Capture the cell that displays the provided text and extract its (X, Y) central coordinate. 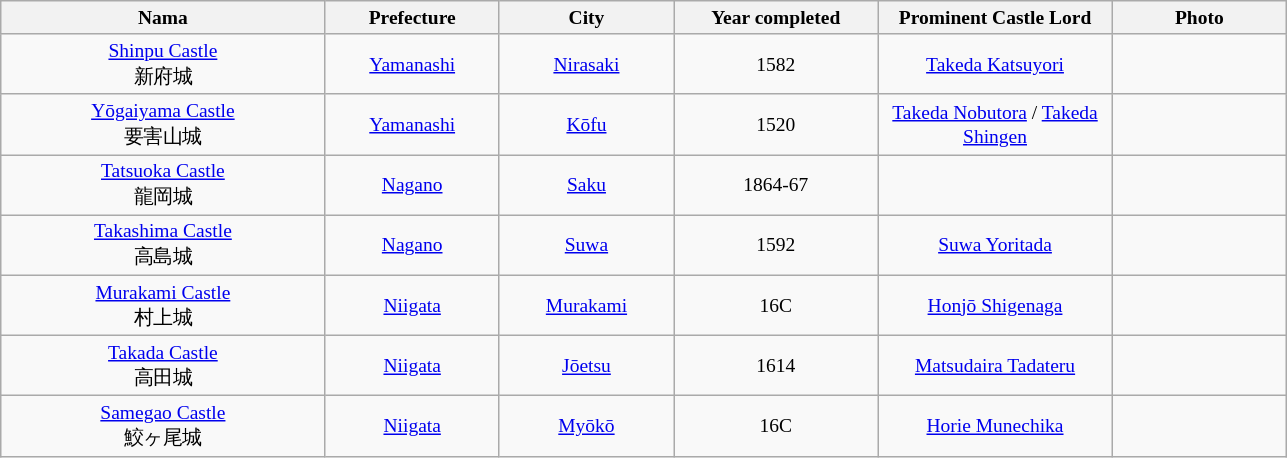
Kōfu (586, 124)
Year completed (776, 18)
Horie Munechika (995, 426)
Nirasaki (586, 64)
Prefecture (412, 18)
Murakami Castle村上城 (163, 305)
Tatsuoka Castle龍岡城 (163, 185)
Shinpu Castle新府城 (163, 64)
Jōetsu (586, 365)
1520 (776, 124)
Saku (586, 185)
Matsudaira Tadateru (995, 365)
Photo (1199, 18)
Takada Castle高田城 (163, 365)
Takeda Nobutora / Takeda Shingen (995, 124)
Takeda Katsuyori (995, 64)
Suwa (586, 245)
1592 (776, 245)
1614 (776, 365)
Honjō Shigenaga (995, 305)
Suwa Yoritada (995, 245)
1864-67 (776, 185)
Yōgaiyama Castle要害山城 (163, 124)
1582 (776, 64)
City (586, 18)
Samegao Castle鮫ヶ尾城 (163, 426)
Nama (163, 18)
Takashima Castle高島城 (163, 245)
Myōkō (586, 426)
Murakami (586, 305)
Prominent Castle Lord (995, 18)
